Locate the cell with the specified text and output its [X, Y] center coordinate. 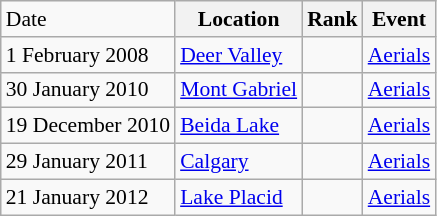
Event [399, 19]
Location [238, 19]
Date [88, 19]
1 February 2008 [88, 55]
29 January 2011 [88, 162]
19 December 2010 [88, 126]
Beida Lake [238, 126]
Lake Placid [238, 197]
Deer Valley [238, 55]
Calgary [238, 162]
Rank [332, 19]
Mont Gabriel [238, 90]
30 January 2010 [88, 90]
21 January 2012 [88, 197]
